Return the (x, y) coordinate for the center point of the cell that contains the specified text.  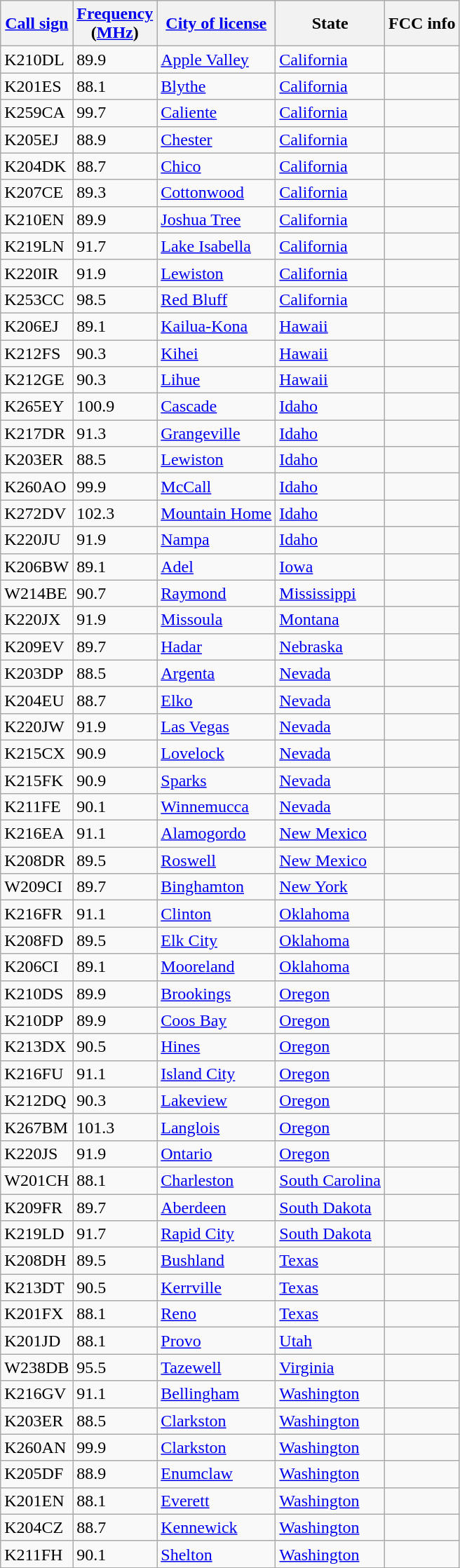
Red Bluff (216, 299)
K201FX (36, 1314)
W209CI (36, 887)
K210DS (36, 994)
Argenta (216, 673)
K208DH (36, 1261)
Hines (216, 1047)
K208FD (36, 940)
Bellingham (216, 1394)
K209EV (36, 647)
K260AN (36, 1447)
Nebraska (330, 647)
K215FK (36, 780)
K210EN (36, 219)
Charleston (216, 1180)
Las Vegas (216, 726)
Elko (216, 700)
Mountain Home (216, 513)
Hadar (216, 647)
K220JS (36, 1154)
K206EJ (36, 326)
K212GE (36, 380)
K201EN (36, 1501)
Rapid City (216, 1234)
Lakeview (216, 1100)
McCall (216, 487)
New York (330, 887)
Everett (216, 1501)
City of license (216, 24)
K210DL (36, 60)
K206BW (36, 567)
Frequency(MHz) (115, 24)
Winnemucca (216, 807)
K207CE (36, 193)
K204EU (36, 700)
Cascade (216, 407)
Coos Bay (216, 1020)
K204DK (36, 166)
Mississippi (330, 593)
Brookings (216, 994)
K216FU (36, 1074)
K216EA (36, 834)
K208DR (36, 860)
K203DP (36, 673)
Raymond (216, 593)
Enumclaw (216, 1474)
Cottonwood (216, 193)
Roswell (216, 860)
Tazewell (216, 1367)
K205DF (36, 1474)
Shelton (216, 1554)
Bushland (216, 1261)
Montana (330, 620)
Binghamton (216, 887)
W238DB (36, 1367)
K219LD (36, 1234)
W214BE (36, 593)
K216GV (36, 1394)
98.5 (115, 299)
K211FE (36, 807)
Missoula (216, 620)
K212FS (36, 353)
K259CA (36, 113)
Ontario (216, 1154)
101.3 (115, 1127)
K215CX (36, 753)
Sparks (216, 780)
K220JU (36, 540)
Alamogordo (216, 834)
Island City (216, 1074)
State (330, 24)
Mooreland (216, 967)
FCC info (422, 24)
K217DR (36, 433)
Chester (216, 140)
100.9 (115, 407)
K211FH (36, 1554)
K204CZ (36, 1527)
Lovelock (216, 753)
Kihei (216, 353)
K216FR (36, 914)
Call sign (36, 24)
Virginia (330, 1367)
W201CH (36, 1180)
K212DQ (36, 1100)
Adel (216, 567)
K210DP (36, 1020)
K213DX (36, 1047)
Joshua Tree (216, 219)
South Carolina (330, 1180)
Elk City (216, 940)
Kailua-Kona (216, 326)
K206CI (36, 967)
Blythe (216, 86)
Aberdeen (216, 1207)
Grangeville (216, 433)
K213DT (36, 1287)
K201ES (36, 86)
Provo (216, 1341)
K272DV (36, 513)
Iowa (330, 567)
K267BM (36, 1127)
Reno (216, 1314)
Nampa (216, 540)
K265EY (36, 407)
Kerrville (216, 1287)
90.7 (115, 593)
K220IR (36, 273)
K209FR (36, 1207)
K260AO (36, 487)
K201JD (36, 1341)
Chico (216, 166)
Kennewick (216, 1527)
K220JW (36, 726)
102.3 (115, 513)
95.5 (115, 1367)
Langlois (216, 1127)
Caliente (216, 113)
Lake Isabella (216, 246)
89.3 (115, 193)
91.3 (115, 433)
K220JX (36, 620)
K205EJ (36, 140)
Lihue (216, 380)
Apple Valley (216, 60)
99.7 (115, 113)
Clinton (216, 914)
K253CC (36, 299)
K219LN (36, 246)
Utah (330, 1341)
